Identify which cell holds the provided text, then report its [x, y] central coordinate. 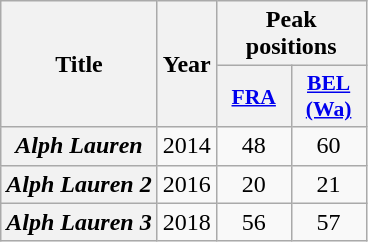
Alph Lauren [79, 146]
56 [254, 222]
Alph Lauren 3 [79, 222]
57 [328, 222]
Title [79, 64]
Year [186, 64]
20 [254, 184]
2014 [186, 146]
2016 [186, 184]
60 [328, 146]
FRA [254, 96]
BEL (Wa) [328, 96]
21 [328, 184]
Alph Lauren 2 [79, 184]
2018 [186, 222]
Peak positions [291, 34]
48 [254, 146]
